Detect which cell encompasses the target text, then output its [x, y] center coordinate. 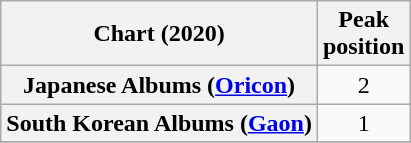
Peakposition [363, 34]
South Korean Albums (Gaon) [160, 123]
2 [363, 85]
1 [363, 123]
Japanese Albums (Oricon) [160, 85]
Chart (2020) [160, 34]
